Extract the [X, Y] coordinate from the center of the cell holding the provided text.  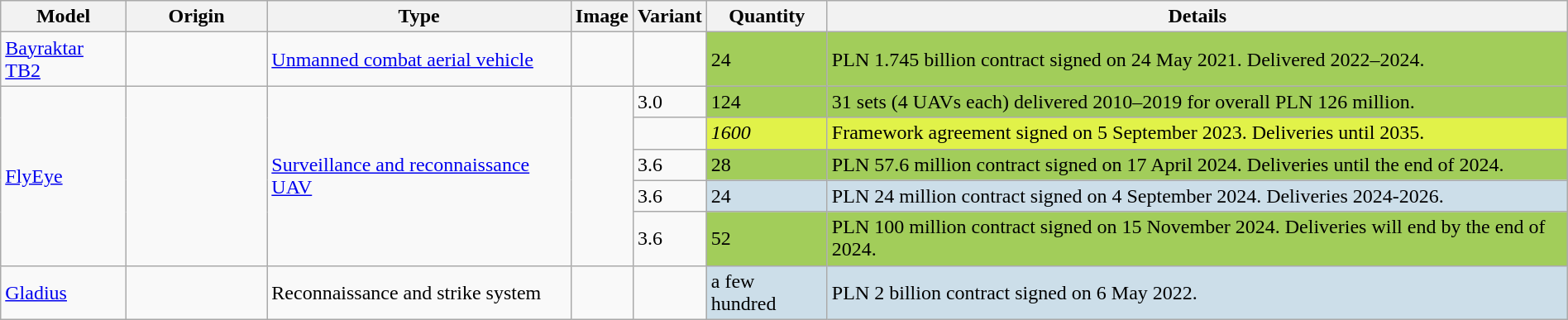
PLN 1.745 billion contract signed on 24 May 2021. Delivered 2022–2024. [1198, 60]
Variant [670, 17]
Origin [196, 17]
PLN 2 billion contract signed on 6 May 2022. [1198, 293]
PLN 57.6 million contract signed on 17 April 2024. Deliveries until the end of 2024. [1198, 165]
FlyEye [64, 175]
124 [767, 102]
3.0 [670, 102]
Framework agreement signed on 5 September 2023. Deliveries until 2035. [1198, 133]
Gladius [64, 293]
Surveillance and reconnaissance UAV [419, 175]
1600 [767, 133]
PLN 24 million contract signed on 4 September 2024. Deliveries 2024-2026. [1198, 196]
Model [64, 17]
Details [1198, 17]
28 [767, 165]
Unmanned combat aerial vehicle [419, 60]
a few hundred [767, 293]
Quantity [767, 17]
Reconnaissance and strike system [419, 293]
Bayraktar TB2 [64, 60]
31 sets (4 UAVs each) delivered 2010–2019 for overall PLN 126 million. [1198, 102]
PLN 100 million contract signed on 15 November 2024. Deliveries will end by the end of 2024. [1198, 238]
52 [767, 238]
Image [602, 17]
Type [419, 17]
